From the cell containing the given text, extract its center point as [x, y] coordinate. 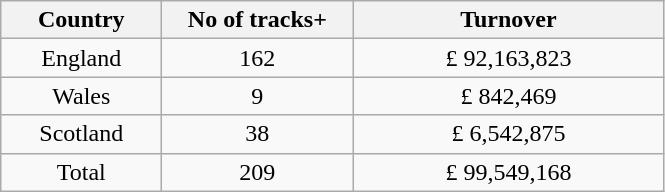
Wales [82, 96]
£ 6,542,875 [508, 134]
Total [82, 172]
209 [258, 172]
England [82, 58]
162 [258, 58]
£ 92,163,823 [508, 58]
Scotland [82, 134]
Turnover [508, 20]
No of tracks+ [258, 20]
9 [258, 96]
£ 842,469 [508, 96]
Country [82, 20]
38 [258, 134]
£ 99,549,168 [508, 172]
